Scan for the cell matching the given text and deliver its [x, y] coordinate at center. 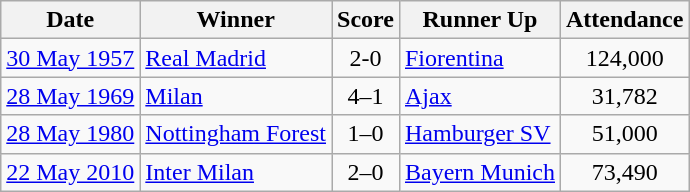
31,782 [625, 96]
Fiorentina [480, 58]
Real Madrid [236, 58]
Bayern Munich [480, 172]
Date [70, 20]
73,490 [625, 172]
2–0 [366, 172]
28 May 1969 [70, 96]
30 May 1957 [70, 58]
51,000 [625, 134]
Nottingham Forest [236, 134]
2-0 [366, 58]
22 May 2010 [70, 172]
28 May 1980 [70, 134]
Ajax [480, 96]
124,000 [625, 58]
Attendance [625, 20]
1–0 [366, 134]
Runner Up [480, 20]
Winner [236, 20]
Score [366, 20]
4–1 [366, 96]
Milan [236, 96]
Inter Milan [236, 172]
Hamburger SV [480, 134]
